Identify which cell holds the provided text, then report its [x, y] central coordinate. 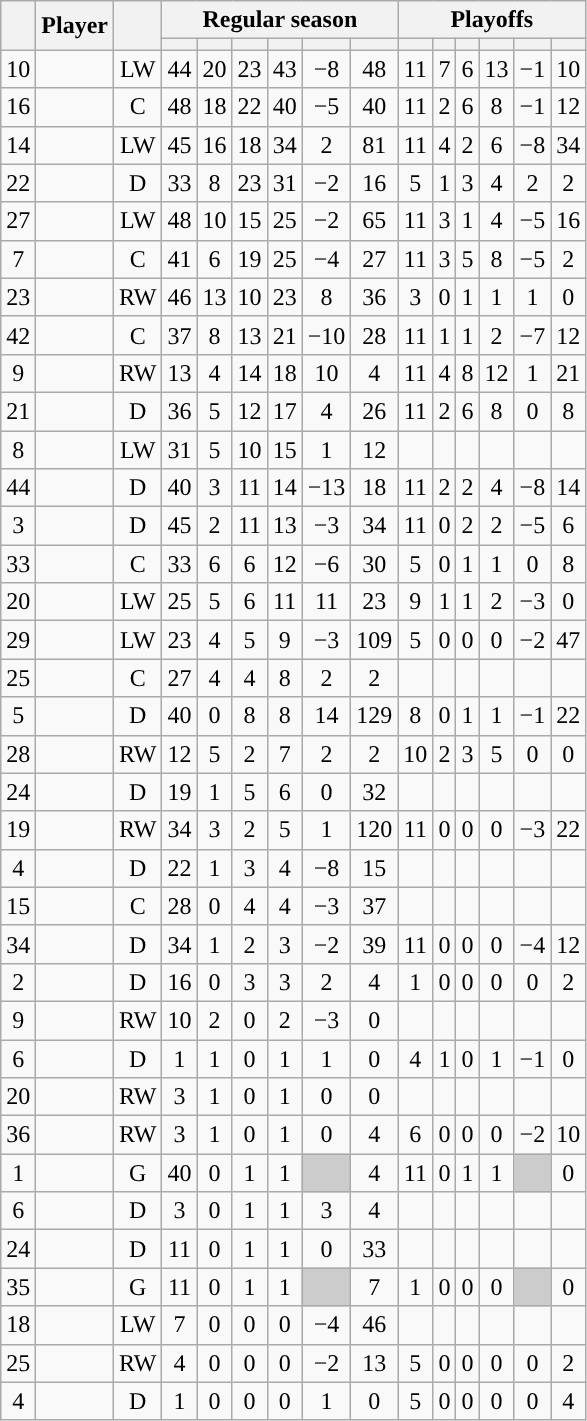
43 [284, 69]
30 [374, 564]
42 [18, 335]
39 [374, 944]
41 [180, 259]
−7 [532, 335]
120 [374, 830]
Playoffs [492, 20]
−13 [326, 488]
17 [284, 411]
129 [374, 716]
Player [75, 26]
65 [374, 221]
32 [374, 792]
−6 [326, 564]
29 [18, 640]
26 [374, 411]
−10 [326, 335]
35 [18, 1287]
Regular season [280, 20]
81 [374, 145]
109 [374, 640]
47 [568, 640]
